Output the [x, y] coordinate of the center of the cell containing the given text.  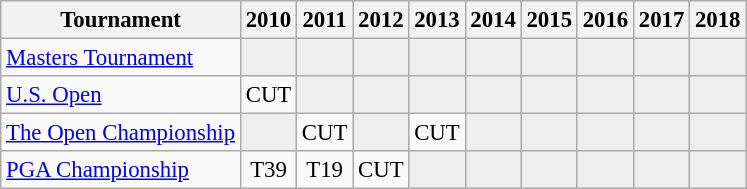
U.S. Open [121, 95]
2012 [381, 20]
2016 [605, 20]
T19 [325, 170]
2011 [325, 20]
2018 [718, 20]
2017 [661, 20]
PGA Championship [121, 170]
T39 [268, 170]
2015 [549, 20]
2013 [437, 20]
2014 [493, 20]
The Open Championship [121, 133]
2010 [268, 20]
Masters Tournament [121, 58]
Tournament [121, 20]
